Scan for the cell matching the given text and deliver its (X, Y) coordinate at center. 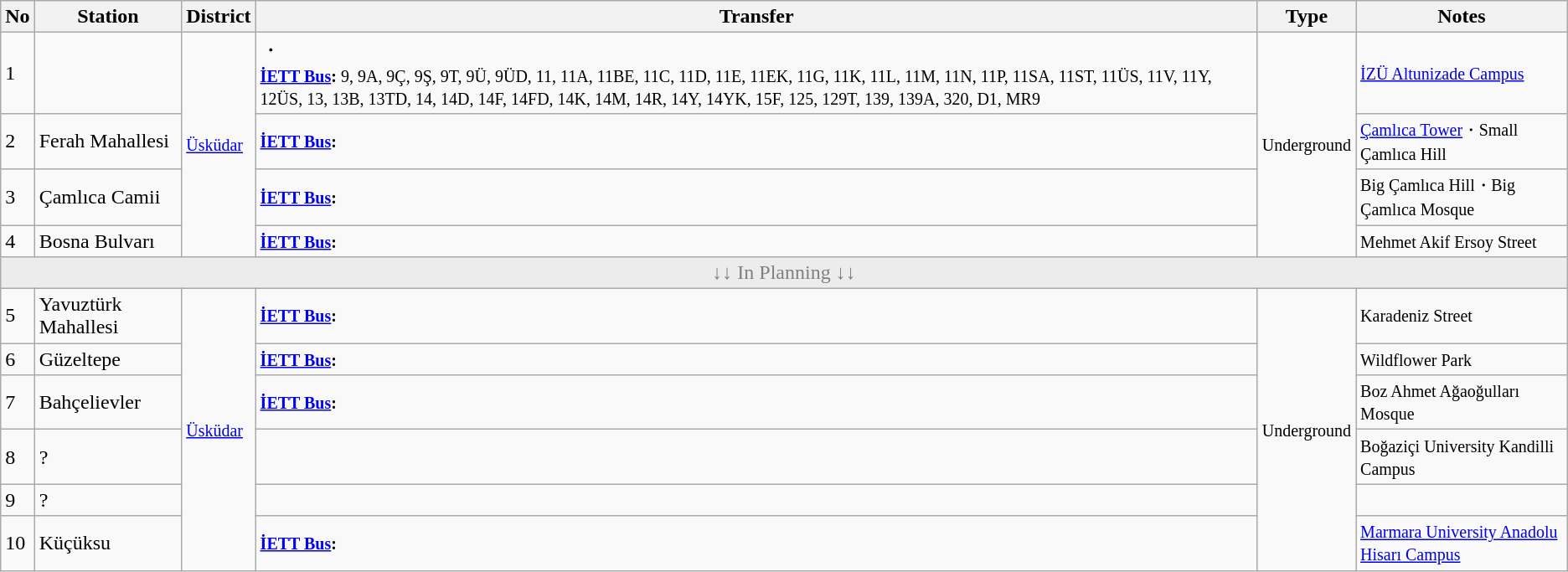
7 (18, 402)
Marmara University Anadolu Hisarı Campus (1462, 543)
Karadeniz Street (1462, 317)
2 (18, 141)
Ferah Mahallesi (108, 141)
5 (18, 317)
Çamlıca Tower・Small Çamlıca Hill (1462, 141)
Yavuztürk Mahallesi (108, 317)
4 (18, 240)
1 (18, 74)
Bosna Bulvarı (108, 240)
Boğaziçi University Kandilli Campus (1462, 457)
3 (18, 198)
8 (18, 457)
10 (18, 543)
Küçüksu (108, 543)
6 (18, 359)
Station (108, 17)
İZÜ Altunizade Campus (1462, 74)
District (219, 17)
Çamlıca Camii (108, 198)
Mehmet Akif Ersoy Street (1462, 240)
Notes (1462, 17)
9 (18, 500)
Transfer (756, 17)
↓↓ In Planning ↓↓ (784, 273)
Boz Ahmet Ağaoğulları Mosque (1462, 402)
Bahçelievler (108, 402)
Wildflower Park (1462, 359)
No (18, 17)
Type (1307, 17)
Güzeltepe (108, 359)
Big Çamlıca Hill・Big Çamlıca Mosque (1462, 198)
